Return the (X, Y) coordinate for the center point of the cell that contains the specified text.  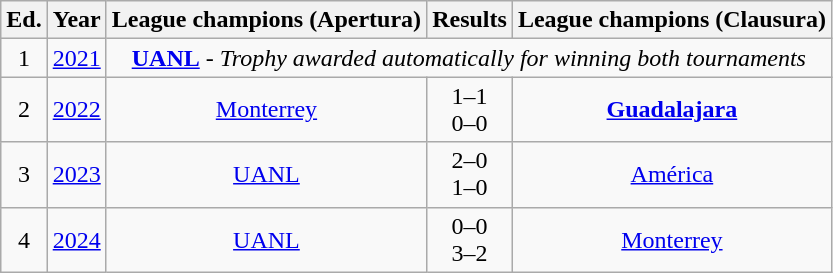
2 (24, 110)
2024 (76, 240)
Year (76, 20)
League champions (Apertura) (266, 20)
Ed. (24, 20)
4 (24, 240)
0–03–2 (470, 240)
1–10–0 (470, 110)
Results (470, 20)
League champions (Clausura) (672, 20)
1 (24, 58)
Guadalajara (672, 110)
2022 (76, 110)
3 (24, 174)
UANL - Trophy awarded automatically for winning both tournaments (468, 58)
2021 (76, 58)
2–01–0 (470, 174)
2023 (76, 174)
América (672, 174)
